Pinpoint the cell where the given text exists, returning its [X, Y] midpoint coordinate. 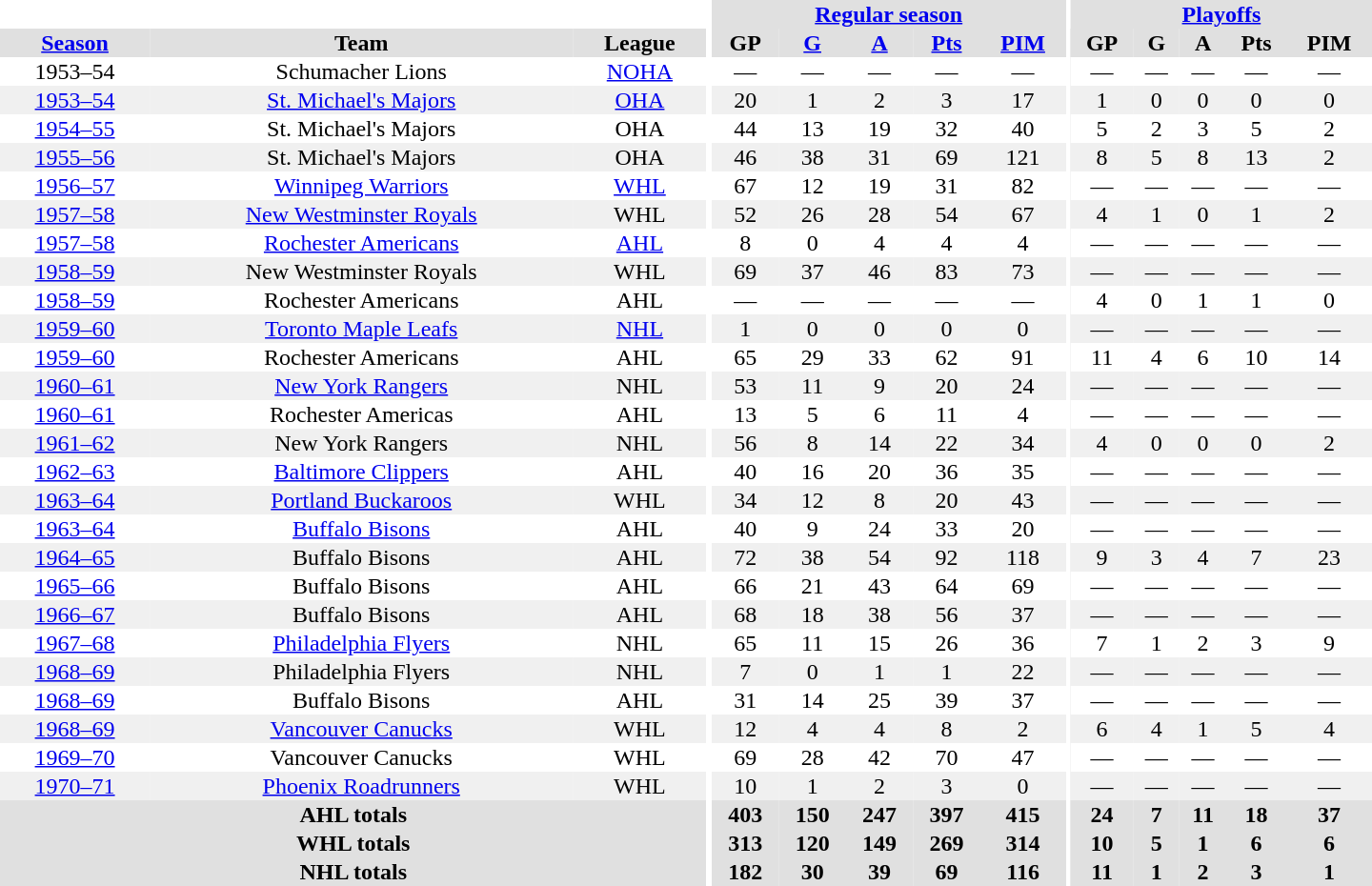
73 [1023, 272]
29 [812, 357]
1955–56 [74, 157]
91 [1023, 357]
1970–71 [74, 786]
1964–65 [74, 557]
Regular season [888, 14]
150 [812, 815]
Baltimore Clippers [361, 472]
23 [1329, 557]
21 [812, 586]
1956–57 [74, 186]
83 [946, 272]
Winnipeg Warriors [361, 186]
44 [745, 129]
314 [1023, 843]
64 [946, 586]
47 [1023, 757]
120 [812, 843]
415 [1023, 815]
NOHA [639, 71]
NHL totals [353, 872]
30 [812, 872]
Team [361, 43]
16 [812, 472]
52 [745, 214]
247 [879, 815]
1967–68 [74, 643]
68 [745, 614]
15 [879, 643]
62 [946, 357]
116 [1023, 872]
Season [74, 43]
17 [1023, 100]
182 [745, 872]
35 [1023, 472]
1962–63 [74, 472]
1954–55 [74, 129]
League [639, 43]
313 [745, 843]
1966–67 [74, 614]
AHL totals [353, 815]
403 [745, 815]
Schumacher Lions [361, 71]
70 [946, 757]
72 [745, 557]
32 [946, 129]
82 [1023, 186]
Playoffs [1221, 14]
53 [745, 386]
Rochester Americas [361, 414]
Toronto Maple Leafs [361, 329]
118 [1023, 557]
66 [745, 586]
397 [946, 815]
WHL totals [353, 843]
149 [879, 843]
269 [946, 843]
92 [946, 557]
1965–66 [74, 586]
121 [1023, 157]
Phoenix Roadrunners [361, 786]
1969–70 [74, 757]
Portland Buckaroos [361, 500]
42 [879, 757]
1961–62 [74, 443]
25 [879, 700]
